Pinpoint the cell where the given text exists, returning its [x, y] midpoint coordinate. 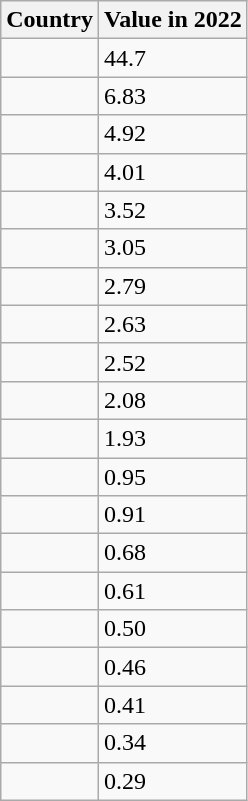
Value in 2022 [172, 20]
0.95 [172, 477]
0.29 [172, 781]
Country [50, 20]
3.52 [172, 210]
2.63 [172, 324]
2.79 [172, 286]
44.7 [172, 58]
0.91 [172, 515]
0.41 [172, 705]
0.68 [172, 553]
4.92 [172, 134]
4.01 [172, 172]
2.52 [172, 362]
6.83 [172, 96]
1.93 [172, 438]
3.05 [172, 248]
0.34 [172, 743]
0.46 [172, 667]
0.61 [172, 591]
0.50 [172, 629]
2.08 [172, 400]
